Output the (X, Y) coordinate of the center of the cell containing the given text.  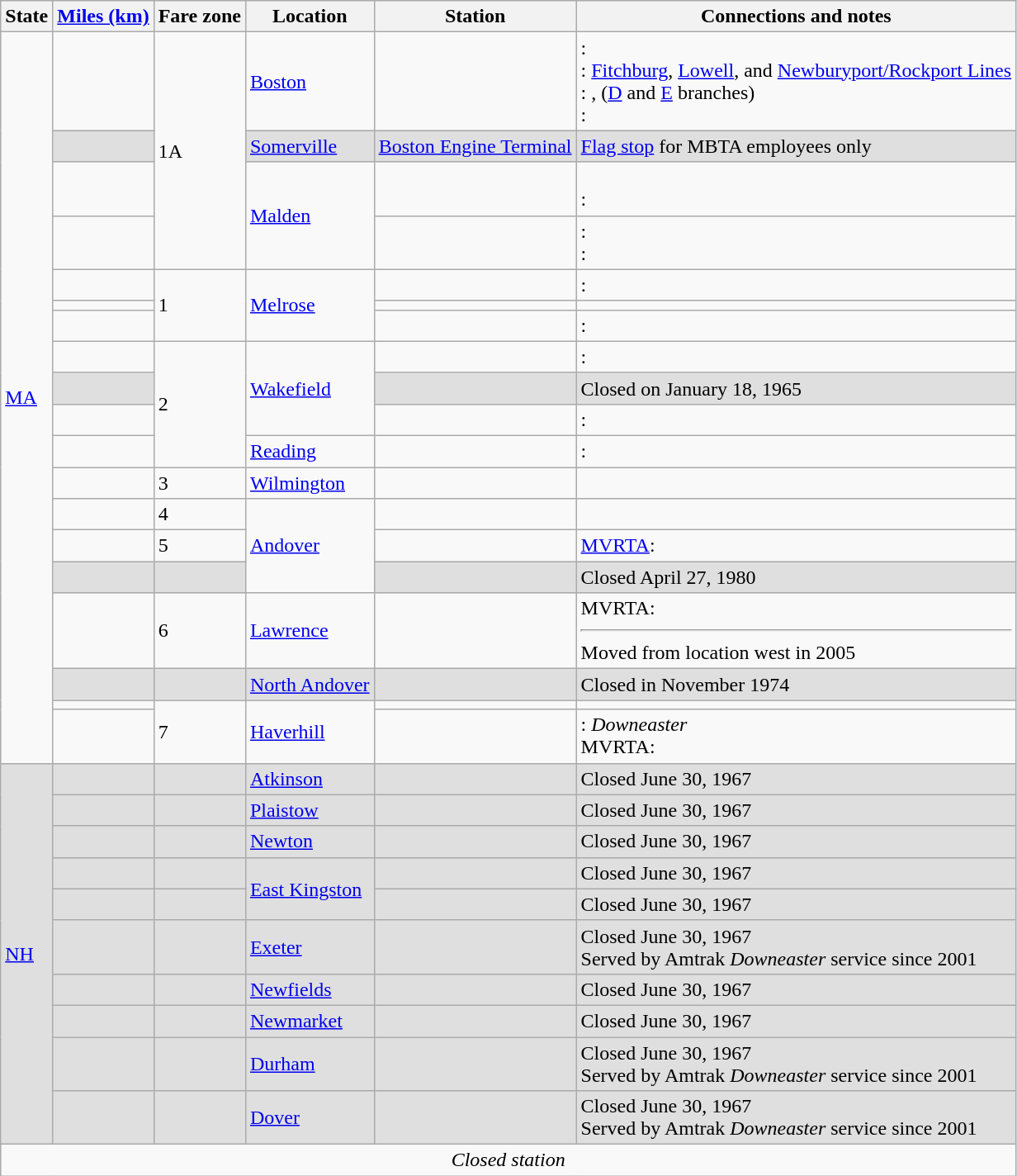
Fare zone (200, 17)
2 (200, 404)
Newfields (310, 989)
Connections and notes (796, 17)
Boston (310, 81)
Durham (310, 1064)
Plaistow (310, 810)
3 (200, 483)
Flag stop for MBTA employees only (796, 146)
Wakefield (310, 388)
MVRTA: (796, 546)
Closed station (508, 1160)
Melrose (310, 306)
Malden (310, 216)
Dover (310, 1118)
6 (200, 631)
Closed April 27, 1980 (796, 577)
Haverhill (310, 732)
1 (200, 306)
4 (200, 514)
Closed in November 1974 (796, 685)
: Downeaster MVRTA: (796, 737)
MA (26, 398)
5 (200, 546)
Exeter (310, 946)
7 (200, 732)
Somerville (310, 146)
NH (26, 954)
: : (796, 243)
Wilmington (310, 483)
Atkinson (310, 779)
MVRTA: Moved from location west in 2005 (796, 631)
Location (310, 17)
Lawrence (310, 631)
Reading (310, 451)
Newmarket (310, 1021)
Miles (km) (103, 17)
North Andover (310, 685)
1A (200, 150)
Station (475, 17)
Closed on January 18, 1965 (796, 388)
East Kingston (310, 889)
State (26, 17)
: : Fitchburg, Lowell, and Newburyport/Rockport Lines: , (D and E branches): (796, 81)
Andover (310, 546)
Newton (310, 842)
Boston Engine Terminal (475, 146)
